Find where the given text appears and provide that cell's center as [x, y] coordinate. 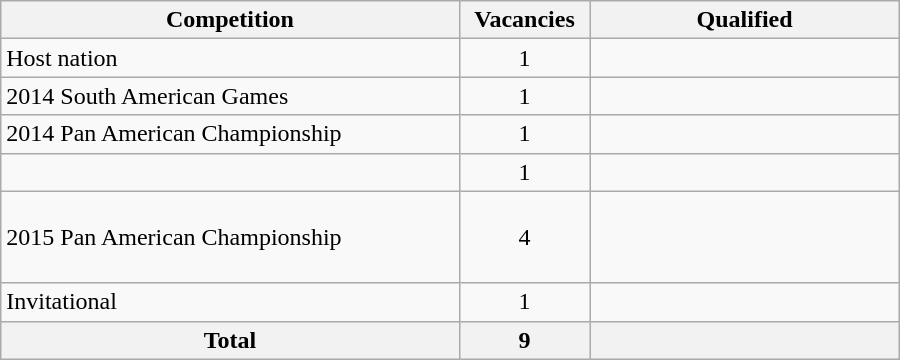
2014 Pan American Championship [230, 134]
Qualified [744, 20]
Invitational [230, 302]
2015 Pan American Championship [230, 237]
4 [524, 237]
2014 South American Games [230, 96]
Competition [230, 20]
9 [524, 340]
Host nation [230, 58]
Vacancies [524, 20]
Total [230, 340]
